Scan for the cell matching the given text and deliver its [X, Y] coordinate at center. 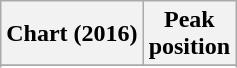
Chart (2016) [72, 34]
Peakposition [189, 34]
